Scan for the cell matching the given text and deliver its (X, Y) coordinate at center. 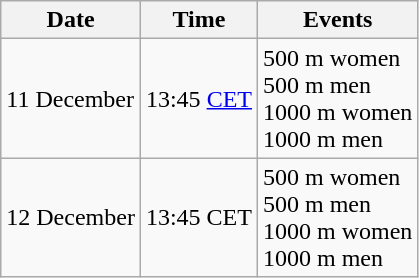
Time (198, 20)
12 December (71, 218)
Date (71, 20)
11 December (71, 98)
Events (337, 20)
